Search for the cell housing the specified text and yield its [x, y] center coordinate. 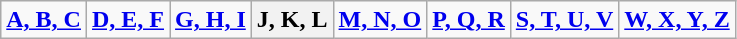
M, N, O [380, 20]
W, X, Y, Z [677, 20]
J, K, L [292, 20]
S, T, U, V [564, 20]
D, E, F [128, 20]
A, B, C [44, 20]
G, H, I [211, 20]
P, Q, R [469, 20]
